Pinpoint the cell where the given text exists, returning its (X, Y) midpoint coordinate. 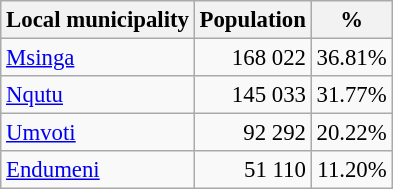
20.22% (352, 133)
31.77% (352, 95)
Nqutu (98, 95)
36.81% (352, 58)
% (352, 20)
Umvoti (98, 133)
51 110 (252, 170)
Endumeni (98, 170)
Msinga (98, 58)
92 292 (252, 133)
Population (252, 20)
145 033 (252, 95)
11.20% (352, 170)
168 022 (252, 58)
Local municipality (98, 20)
